Capture the cell that displays the provided text and extract its (X, Y) central coordinate. 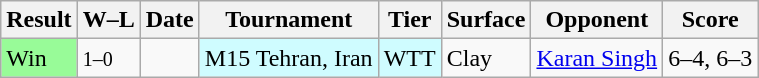
Tier (410, 20)
Result (39, 20)
Surface (486, 20)
Opponent (597, 20)
Win (39, 58)
Score (710, 20)
WTT (410, 58)
Karan Singh (597, 58)
M15 Tehran, Iran (288, 58)
Clay (486, 58)
6–4, 6–3 (710, 58)
Date (170, 20)
1–0 (108, 58)
W–L (108, 20)
Tournament (288, 20)
